Capture the cell that displays the provided text and extract its [x, y] central coordinate. 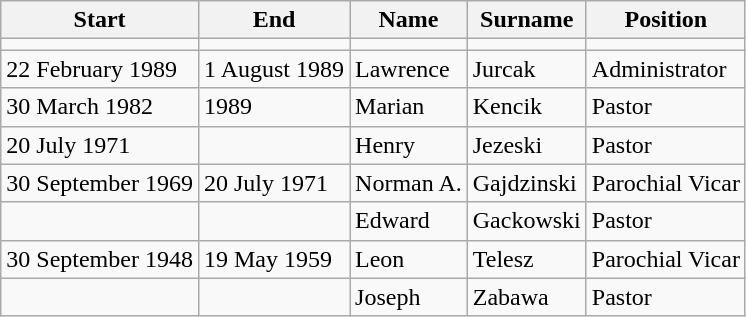
Gajdzinski [526, 183]
1989 [274, 107]
End [274, 20]
1 August 1989 [274, 69]
Jurcak [526, 69]
Jezeski [526, 145]
Marian [409, 107]
Telesz [526, 259]
30 September 1948 [100, 259]
30 March 1982 [100, 107]
Name [409, 20]
22 February 1989 [100, 69]
Henry [409, 145]
Norman A. [409, 183]
Lawrence [409, 69]
Edward [409, 221]
Kencik [526, 107]
Joseph [409, 297]
Gackowski [526, 221]
30 September 1969 [100, 183]
Leon [409, 259]
Position [666, 20]
Zabawa [526, 297]
Administrator [666, 69]
Surname [526, 20]
Start [100, 20]
19 May 1959 [274, 259]
